Pinpoint the cell where the given text exists, returning its [x, y] midpoint coordinate. 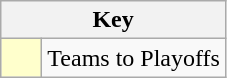
Key [114, 20]
Teams to Playoffs [134, 58]
